Return (X, Y) of the center of cell containing provided text 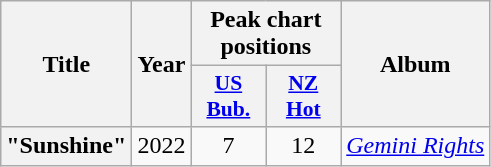
7 (228, 146)
USBub. (228, 96)
Title (66, 64)
Peak chart positions (266, 34)
Album (416, 64)
Gemini Rights (416, 146)
NZHot (304, 96)
12 (304, 146)
"Sunshine" (66, 146)
2022 (162, 146)
Year (162, 64)
